Return the [X, Y] coordinate for the center point of the cell that contains the specified text.  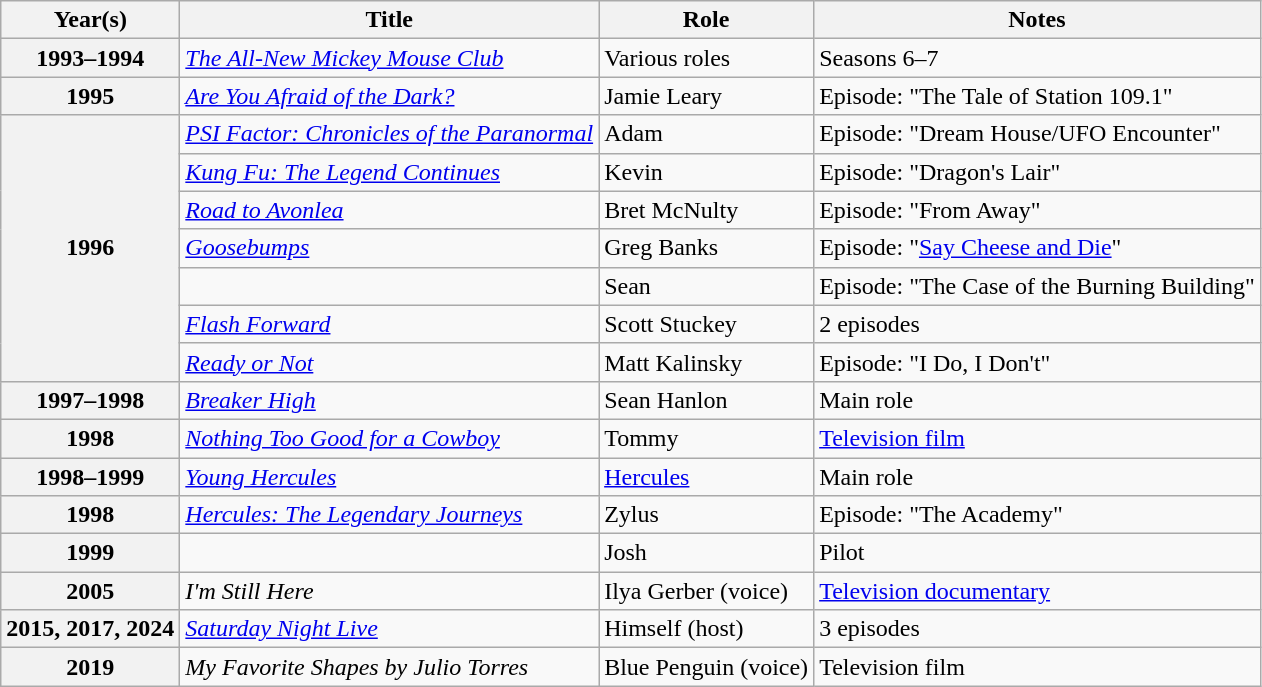
Episode: "The Case of the Burning Building" [1038, 286]
Year(s) [90, 20]
Television documentary [1038, 591]
Josh [706, 553]
1995 [90, 96]
Scott Stuckey [706, 324]
Tommy [706, 438]
Episode: "From Away" [1038, 210]
Various roles [706, 58]
Himself (host) [706, 629]
Blue Penguin (voice) [706, 667]
I'm Still Here [390, 591]
Sean [706, 286]
Episode: "The Academy" [1038, 515]
Adam [706, 134]
Ilya Gerber (voice) [706, 591]
Sean Hanlon [706, 400]
Road to Avonlea [390, 210]
Jamie Leary [706, 96]
Episode: "Say Cheese and Die" [1038, 248]
Kevin [706, 172]
1996 [90, 248]
Episode: "Dragon's Lair" [1038, 172]
PSI Factor: Chronicles of the Paranormal [390, 134]
Are You Afraid of the Dark? [390, 96]
Ready or Not [390, 362]
Young Hercules [390, 477]
Notes [1038, 20]
1999 [90, 553]
1993–1994 [90, 58]
2 episodes [1038, 324]
Episode: "I Do, I Don't" [1038, 362]
Episode: "Dream House/UFO Encounter" [1038, 134]
Saturday Night Live [390, 629]
Nothing Too Good for a Cowboy [390, 438]
Zylus [706, 515]
3 episodes [1038, 629]
Seasons 6–7 [1038, 58]
2019 [90, 667]
Hercules [706, 477]
Episode: "The Tale of Station 109.1" [1038, 96]
Kung Fu: The Legend Continues [390, 172]
2005 [90, 591]
Bret McNulty [706, 210]
Greg Banks [706, 248]
Flash Forward [390, 324]
Hercules: The Legendary Journeys [390, 515]
2015, 2017, 2024 [90, 629]
1997–1998 [90, 400]
1998–1999 [90, 477]
Goosebumps [390, 248]
Role [706, 20]
My Favorite Shapes by Julio Torres [390, 667]
Matt Kalinsky [706, 362]
Breaker High [390, 400]
The All-New Mickey Mouse Club [390, 58]
Pilot [1038, 553]
Title [390, 20]
